From the cell containing the given text, extract its center point as (X, Y) coordinate. 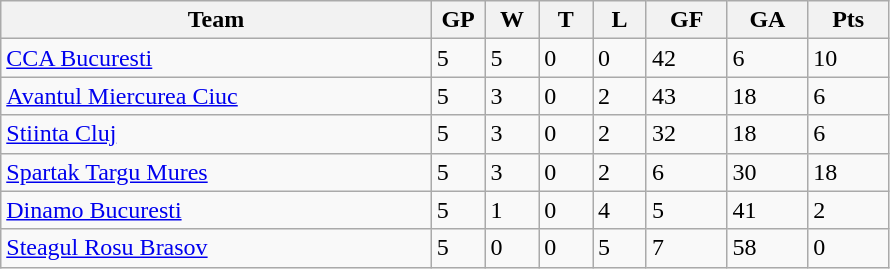
Stiinta Cluj (216, 134)
L (620, 20)
GF (686, 20)
Team (216, 20)
CCA Bucuresti (216, 58)
Avantul Miercurea Ciuc (216, 96)
4 (620, 210)
41 (768, 210)
GP (458, 20)
W (512, 20)
Dinamo Bucuresti (216, 210)
Steagul Rosu Brasov (216, 248)
30 (768, 172)
1 (512, 210)
42 (686, 58)
Pts (848, 20)
T (566, 20)
GA (768, 20)
58 (768, 248)
Spartak Targu Mures (216, 172)
10 (848, 58)
43 (686, 96)
32 (686, 134)
7 (686, 248)
